Detect which cell encompasses the target text, then output its (X, Y) center coordinate. 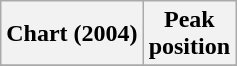
Chart (2004) (72, 34)
Peakposition (189, 34)
